Determine the [x, y] coordinate at the center of the cell enclosing the given text.  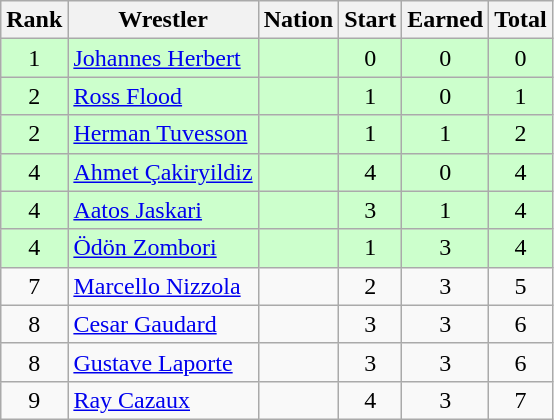
Rank [34, 20]
Ödön Zombori [163, 248]
Herman Tuvesson [163, 134]
Ahmet Çakiryildiz [163, 172]
Wrestler [163, 20]
Ross Flood [163, 96]
Nation [298, 20]
Cesar Gaudard [163, 324]
Aatos Jaskari [163, 210]
Johannes Herbert [163, 58]
Total [521, 20]
Ray Cazaux [163, 400]
5 [521, 286]
Start [370, 20]
Gustave Laporte [163, 362]
Marcello Nizzola [163, 286]
Earned [446, 20]
9 [34, 400]
